Identify which cell holds the provided text, then report its (X, Y) central coordinate. 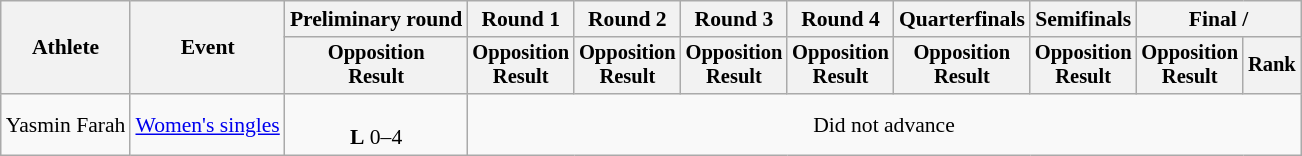
Final / (1218, 19)
Round 3 (734, 19)
Preliminary round (376, 19)
Women's singles (207, 124)
L 0–4 (376, 124)
Round 4 (840, 19)
Semifinals (1084, 19)
Rank (1272, 66)
Round 1 (520, 19)
Did not advance (884, 124)
Round 2 (628, 19)
Quarterfinals (962, 19)
Yasmin Farah (66, 124)
Athlete (66, 48)
Event (207, 48)
